Determine the (X, Y) coordinate at the center of the cell enclosing the given text.  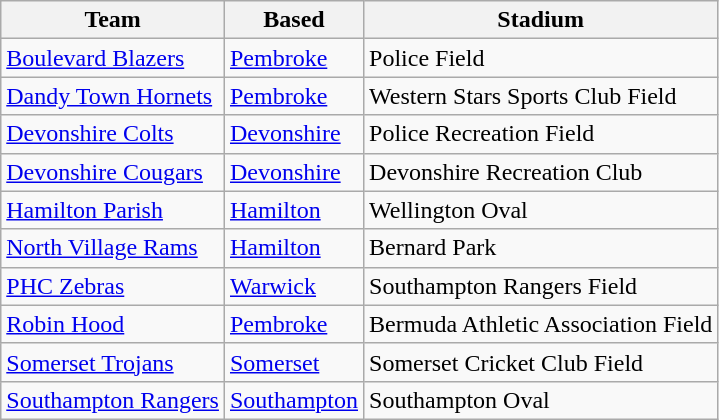
PHC Zebras (113, 286)
Devonshire Colts (113, 134)
Dandy Town Hornets (113, 96)
Robin Hood (113, 324)
Somerset (294, 362)
Bernard Park (541, 248)
North Village Rams (113, 248)
Southampton Rangers (113, 400)
Team (113, 20)
Somerset Trojans (113, 362)
Based (294, 20)
Devonshire Recreation Club (541, 172)
Police Recreation Field (541, 134)
Warwick (294, 286)
Bermuda Athletic Association Field (541, 324)
Devonshire Cougars (113, 172)
Hamilton Parish (113, 210)
Southampton Rangers Field (541, 286)
Wellington Oval (541, 210)
Somerset Cricket Club Field (541, 362)
Western Stars Sports Club Field (541, 96)
Police Field (541, 58)
Stadium (541, 20)
Southampton (294, 400)
Southampton Oval (541, 400)
Boulevard Blazers (113, 58)
